Pinpoint the cell where the given text exists, returning its (x, y) midpoint coordinate. 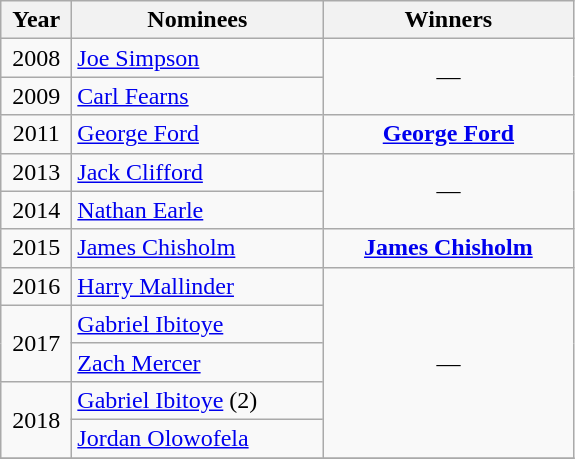
2016 (36, 286)
2011 (36, 134)
Zach Mercer (198, 362)
Jack Clifford (198, 172)
Year (36, 20)
2018 (36, 419)
Joe Simpson (198, 58)
Nathan Earle (198, 210)
2008 (36, 58)
Gabriel Ibitoye (2) (198, 400)
Harry Mallinder (198, 286)
Carl Fearns (198, 96)
Winners (448, 20)
2014 (36, 210)
2017 (36, 343)
2013 (36, 172)
2015 (36, 248)
Gabriel Ibitoye (198, 324)
Jordan Olowofela (198, 438)
Nominees (198, 20)
2009 (36, 96)
